Output the (x, y) coordinate of the center of the cell containing the given text.  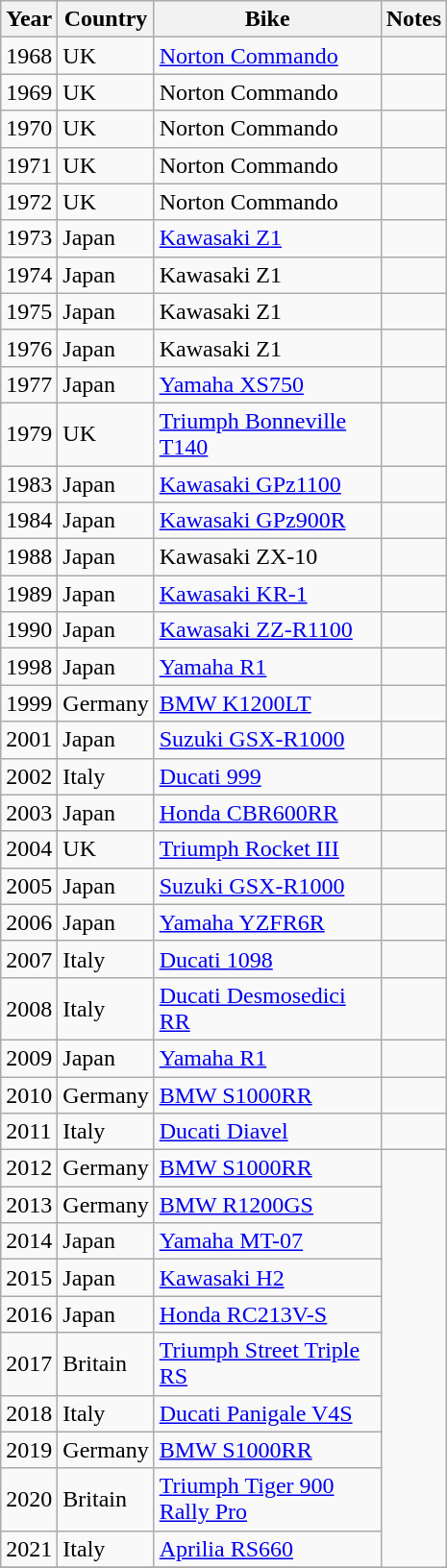
Bike (267, 19)
Honda CBR600RR (267, 813)
2013 (29, 1205)
Ducati Panigale V4S (267, 1413)
1988 (29, 557)
1969 (29, 92)
2019 (29, 1450)
Country (106, 19)
Honda RC213V-S (267, 1314)
Ducati Desmosedici RR (267, 1009)
Kawasaki ZZ-R1100 (267, 630)
1973 (29, 238)
1974 (29, 275)
2017 (29, 1364)
2001 (29, 740)
2021 (29, 1549)
Notes (413, 19)
Triumph Street Triple RS (267, 1364)
2007 (29, 959)
2016 (29, 1314)
1990 (29, 630)
Ducati Diavel (267, 1132)
Yamaha YZFR6R (267, 922)
2008 (29, 1009)
1971 (29, 165)
Triumph Rocket III (267, 849)
Kawasaki KR-1 (267, 594)
2018 (29, 1413)
Aprilia RS660 (267, 1549)
2014 (29, 1241)
1979 (29, 434)
1968 (29, 56)
Kawasaki GPz1100 (267, 483)
BMW K1200LT (267, 703)
BMW R1200GS (267, 1205)
Ducati 1098 (267, 959)
2012 (29, 1168)
1975 (29, 311)
2002 (29, 776)
2020 (29, 1499)
1983 (29, 483)
Yamaha MT-07 (267, 1241)
1977 (29, 384)
1972 (29, 202)
Ducati 999 (267, 776)
Triumph Tiger 900 Rally Pro (267, 1499)
1970 (29, 129)
Kawasaki GPz900R (267, 521)
1989 (29, 594)
1998 (29, 667)
2004 (29, 849)
Kawasaki ZX-10 (267, 557)
2005 (29, 886)
1976 (29, 348)
2015 (29, 1278)
2003 (29, 813)
1999 (29, 703)
2006 (29, 922)
2009 (29, 1058)
2011 (29, 1132)
Kawasaki H2 (267, 1278)
2010 (29, 1094)
1984 (29, 521)
Triumph Bonneville T140 (267, 434)
Year (29, 19)
Yamaha XS750 (267, 384)
